Determine the (X, Y) coordinate at the center of the cell enclosing the given text.  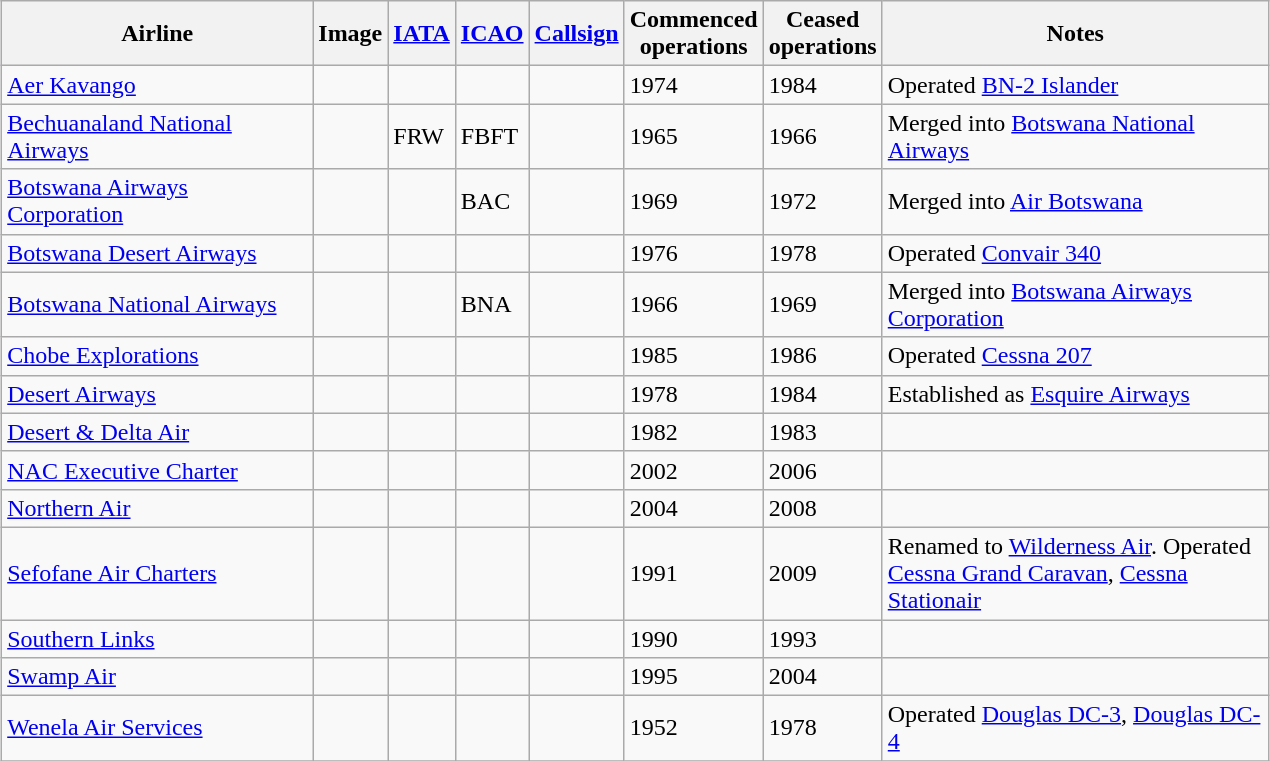
1991 (694, 573)
BAC (492, 202)
Renamed to Wilderness Air. Operated Cessna Grand Caravan, Cessna Stationair (1075, 573)
NAC Executive Charter (158, 470)
Callsign (576, 34)
1952 (694, 728)
Merged into Botswana National Airways (1075, 136)
Merged into Air Botswana (1075, 202)
Operated Convair 340 (1075, 253)
1965 (694, 136)
1972 (822, 202)
Ceasedoperations (822, 34)
BNA (492, 304)
1974 (694, 85)
Aer Kavango (158, 85)
Swamp Air (158, 677)
1976 (694, 253)
2002 (694, 470)
Southern Links (158, 639)
2009 (822, 573)
Image (350, 34)
Operated Cessna 207 (1075, 356)
Botswana National Airways (158, 304)
Botswana Airways Corporation (158, 202)
Desert & Delta Air (158, 432)
Notes (1075, 34)
1983 (822, 432)
ICAO (492, 34)
1986 (822, 356)
IATA (422, 34)
Bechuanaland National Airways (158, 136)
Operated Douglas DC-3, Douglas DC-4 (1075, 728)
1990 (694, 639)
Northern Air (158, 508)
Botswana Desert Airways (158, 253)
Wenela Air Services (158, 728)
Chobe Explorations (158, 356)
Operated BN-2 Islander (1075, 85)
Airline (158, 34)
1993 (822, 639)
Desert Airways (158, 394)
2008 (822, 508)
1982 (694, 432)
2006 (822, 470)
1985 (694, 356)
Established as Esquire Airways (1075, 394)
Commencedoperations (694, 34)
1995 (694, 677)
Sefofane Air Charters (158, 573)
FRW (422, 136)
FBFT (492, 136)
Merged into Botswana Airways Corporation (1075, 304)
